Locate the cell with the specified text and output its [X, Y] center coordinate. 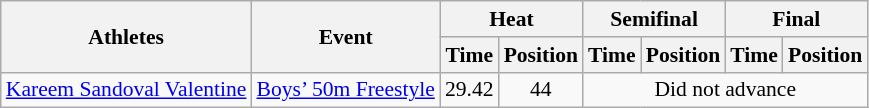
Semifinal [654, 19]
Kareem Sandoval Valentine [126, 90]
44 [541, 90]
Final [796, 19]
Heat [512, 19]
Did not advance [725, 90]
Athletes [126, 36]
Event [345, 36]
Boys’ 50m Freestyle [345, 90]
29.42 [470, 90]
